Locate the cell with the specified text and output its (X, Y) center coordinate. 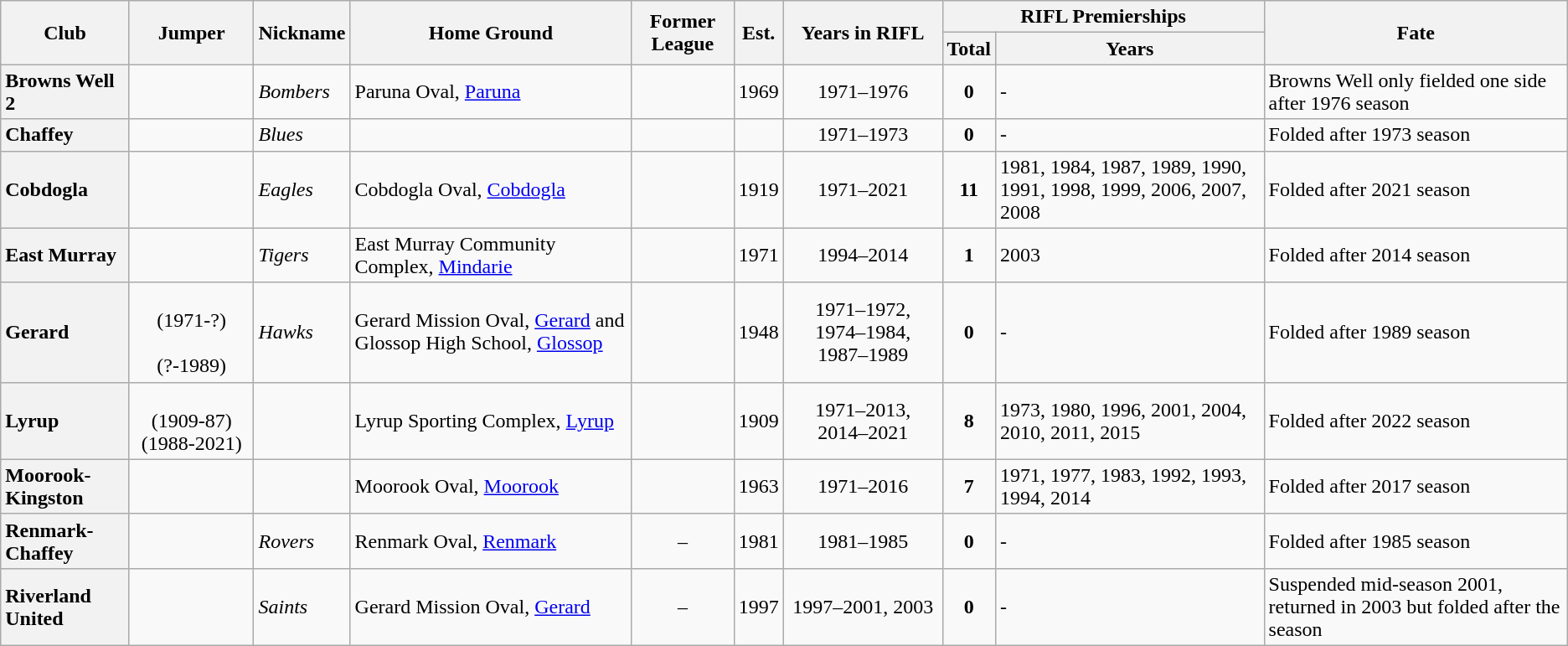
Saints (302, 607)
East Murray Community Complex, Mindarie (491, 255)
Years in RIFL (863, 33)
8 (969, 421)
1 (969, 255)
1981–1985 (863, 541)
Folded after 1989 season (1416, 332)
Club (65, 33)
1973, 1980, 1996, 2001, 2004, 2010, 2011, 2015 (1131, 421)
Suspended mid-season 2001, returned in 2003 but folded after the season (1416, 607)
Est. (759, 33)
1997 (759, 607)
1981, 1984, 1987, 1989, 1990, 1991, 1998, 1999, 2006, 2007, 2008 (1131, 189)
Hawks (302, 332)
Eagles (302, 189)
Folded after 2017 season (1416, 486)
1971–2016 (863, 486)
Lyrup (65, 421)
Rovers (302, 541)
Gerard Mission Oval, Gerard and Glossop High School, Glossop (491, 332)
Cobdogla Oval, Cobdogla (491, 189)
Renmark-Chaffey (65, 541)
Moorook Oval, Moorook (491, 486)
Gerard (65, 332)
(1909-87)(1988-2021) (191, 421)
Former League (683, 33)
1919 (759, 189)
11 (969, 189)
Gerard Mission Oval, Gerard (491, 607)
Folded after 1973 season (1416, 135)
(1971-?)(?-1989) (191, 332)
Bombers (302, 92)
1971–1973 (863, 135)
East Murray (65, 255)
Total (969, 49)
Paruna Oval, Paruna (491, 92)
1971–1972, 1974–1984, 1987–1989 (863, 332)
1971–2021 (863, 189)
1909 (759, 421)
1948 (759, 332)
Tigers (302, 255)
1981 (759, 541)
Folded after 2014 season (1416, 255)
Folded after 2022 season (1416, 421)
Lyrup Sporting Complex, Lyrup (491, 421)
Chaffey (65, 135)
2003 (1131, 255)
RIFL Premierships (1103, 17)
Blues (302, 135)
Jumper (191, 33)
1971 (759, 255)
1997–2001, 2003 (863, 607)
Folded after 2021 season (1416, 189)
Renmark Oval, Renmark (491, 541)
7 (969, 486)
Fate (1416, 33)
1994–2014 (863, 255)
Browns Well only fielded one side after 1976 season (1416, 92)
1971, 1977, 1983, 1992, 1993, 1994, 2014 (1131, 486)
1969 (759, 92)
Home Ground (491, 33)
1971–1976 (863, 92)
Years (1131, 49)
Moorook-Kingston (65, 486)
Browns Well 2 (65, 92)
Riverland United (65, 607)
Folded after 1985 season (1416, 541)
1963 (759, 486)
Nickname (302, 33)
1971–2013, 2014–2021 (863, 421)
Cobdogla (65, 189)
